Return the (x, y) coordinate for the center point of the cell that contains the specified text.  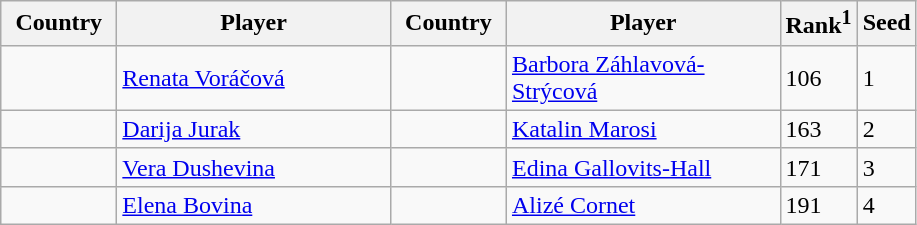
Renata Voráčová (254, 78)
Barbora Záhlavová-Strýcová (643, 78)
1 (886, 78)
106 (818, 78)
Vera Dushevina (254, 167)
Rank1 (818, 24)
Edina Gallovits-Hall (643, 167)
Alizé Cornet (643, 205)
4 (886, 205)
2 (886, 129)
171 (818, 167)
3 (886, 167)
163 (818, 129)
Seed (886, 24)
Katalin Marosi (643, 129)
Darija Jurak (254, 129)
Elena Bovina (254, 205)
191 (818, 205)
